Locate the cell with the specified text and output its (X, Y) center coordinate. 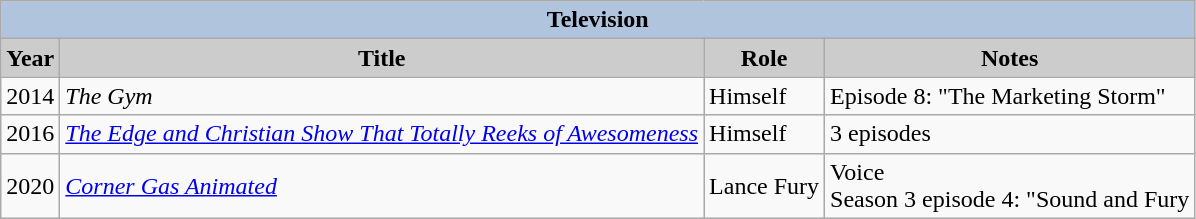
Television (598, 20)
3 episodes (1010, 134)
2014 (30, 96)
Episode 8: "The Marketing Storm" (1010, 96)
The Gym (382, 96)
Voice Season 3 episode 4: "Sound and Fury (1010, 186)
The Edge and Christian Show That Totally Reeks of Awesomeness (382, 134)
2016 (30, 134)
Corner Gas Animated (382, 186)
Title (382, 58)
Notes (1010, 58)
Lance Fury (764, 186)
Year (30, 58)
2020 (30, 186)
Role (764, 58)
